Scan for the cell matching the given text and deliver its (X, Y) coordinate at center. 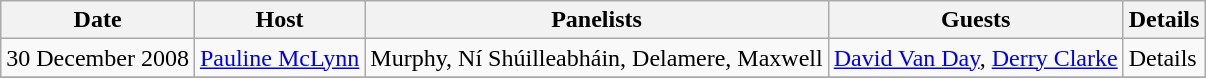
Date (98, 20)
Panelists (596, 20)
Murphy, Ní Shúilleabháin, Delamere, Maxwell (596, 58)
Host (279, 20)
Pauline McLynn (279, 58)
Guests (976, 20)
David Van Day, Derry Clarke (976, 58)
30 December 2008 (98, 58)
